Scan for the cell matching the given text and deliver its (X, Y) coordinate at center. 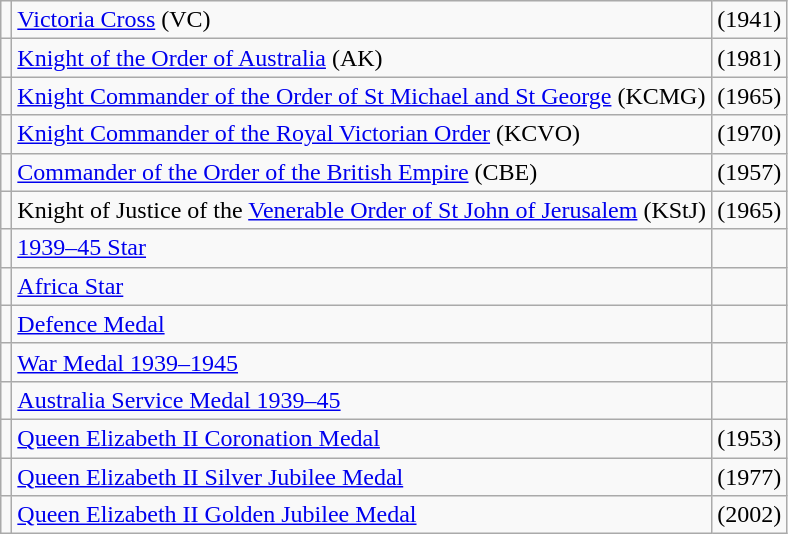
Queen Elizabeth II Golden Jubilee Medal (362, 515)
(1977) (750, 477)
(2002) (750, 515)
Knight Commander of the Royal Victorian Order (KCVO) (362, 134)
Africa Star (362, 286)
1939–45 Star (362, 248)
(1953) (750, 438)
(1941) (750, 20)
Defence Medal (362, 324)
Queen Elizabeth II Silver Jubilee Medal (362, 477)
Australia Service Medal 1939–45 (362, 400)
Knight of the Order of Australia (AK) (362, 58)
(1957) (750, 172)
(1970) (750, 134)
(1981) (750, 58)
Knight of Justice of the Venerable Order of St John of Jerusalem (KStJ) (362, 210)
War Medal 1939–1945 (362, 362)
Victoria Cross (VC) (362, 20)
Queen Elizabeth II Coronation Medal (362, 438)
Knight Commander of the Order of St Michael and St George (KCMG) (362, 96)
Commander of the Order of the British Empire (CBE) (362, 172)
